Scan for the cell matching the given text and deliver its (X, Y) coordinate at center. 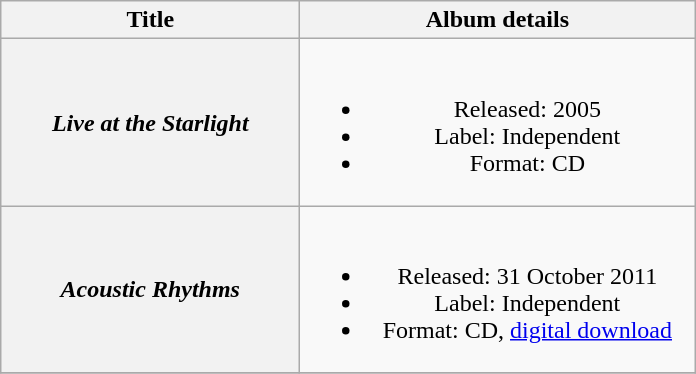
Album details (498, 20)
Title (150, 20)
Released: 2005Label: IndependentFormat: CD (498, 122)
Acoustic Rhythms (150, 290)
Released: 31 October 2011Label: IndependentFormat: CD, digital download (498, 290)
Live at the Starlight (150, 122)
